Capture the cell that displays the provided text and extract its [x, y] central coordinate. 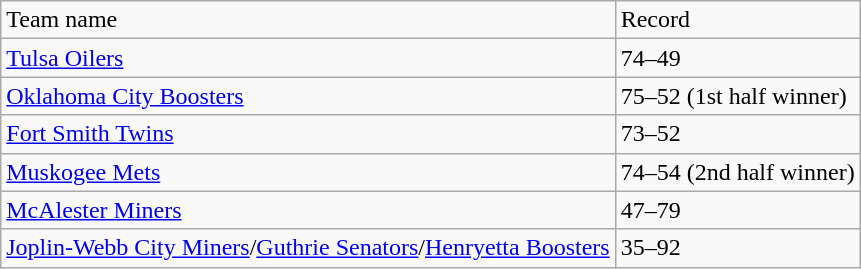
35–92 [738, 248]
Oklahoma City Boosters [308, 96]
Fort Smith Twins [308, 134]
75–52 (1st half winner) [738, 96]
74–54 (2nd half winner) [738, 172]
73–52 [738, 134]
McAlester Miners [308, 210]
47–79 [738, 210]
Joplin-Webb City Miners/Guthrie Senators/Henryetta Boosters [308, 248]
Tulsa Oilers [308, 58]
Team name [308, 20]
74–49 [738, 58]
Record [738, 20]
Muskogee Mets [308, 172]
